From the cell containing the given text, extract its center point as (x, y) coordinate. 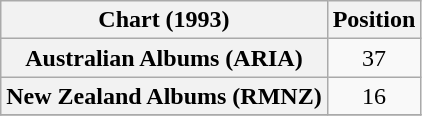
Australian Albums (ARIA) (164, 58)
37 (374, 58)
Chart (1993) (164, 20)
16 (374, 96)
New Zealand Albums (RMNZ) (164, 96)
Position (374, 20)
